Find where the given text appears and provide that cell's center as (X, Y) coordinate. 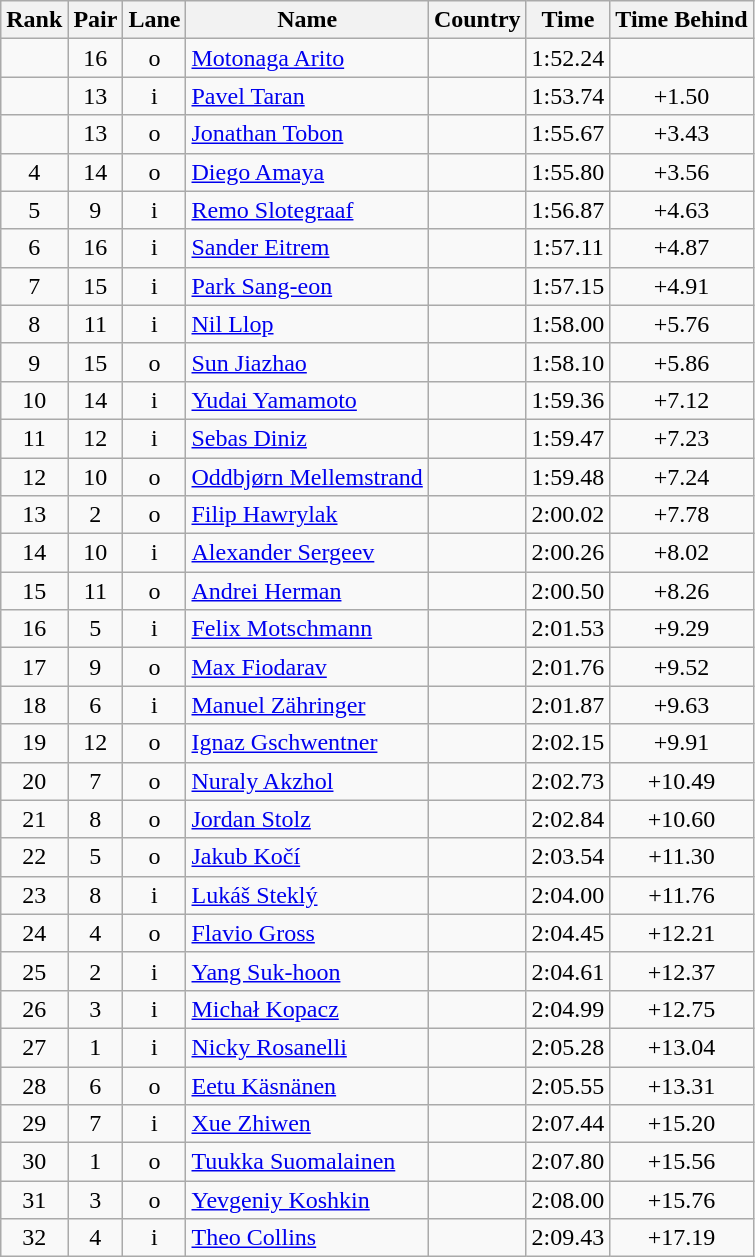
Eetu Käsnänen (307, 1085)
1:59.48 (568, 477)
+9.63 (682, 705)
2:04.00 (568, 895)
Pair (96, 20)
Felix Motschmann (307, 629)
+1.50 (682, 96)
+15.20 (682, 1124)
Sebas Diniz (307, 438)
Country (477, 20)
+8.26 (682, 591)
Nicky Rosanelli (307, 1047)
+11.30 (682, 857)
Jonathan Tobon (307, 134)
Time Behind (682, 20)
+5.76 (682, 324)
Yang Suk-hoon (307, 971)
+7.12 (682, 400)
1:55.67 (568, 134)
2:07.44 (568, 1124)
Motonaga Arito (307, 58)
Michał Kopacz (307, 1009)
Remo Slotegraaf (307, 210)
30 (34, 1162)
+11.76 (682, 895)
22 (34, 857)
1:55.80 (568, 172)
+13.31 (682, 1085)
28 (34, 1085)
1:52.24 (568, 58)
+7.24 (682, 477)
Max Fiodarav (307, 667)
1:57.15 (568, 286)
2:01.76 (568, 667)
+13.04 (682, 1047)
Alexander Sergeev (307, 553)
Xue Zhiwen (307, 1124)
2:09.43 (568, 1238)
2:00.02 (568, 515)
Tuukka Suomalainen (307, 1162)
+12.75 (682, 1009)
2:04.45 (568, 933)
2:01.87 (568, 705)
17 (34, 667)
2:00.50 (568, 591)
+12.37 (682, 971)
+10.60 (682, 819)
18 (34, 705)
2:05.28 (568, 1047)
2:08.00 (568, 1200)
Time (568, 20)
Nuraly Akzhol (307, 781)
Name (307, 20)
21 (34, 819)
2:04.99 (568, 1009)
Lukáš Steklý (307, 895)
19 (34, 743)
Ignaz Gschwentner (307, 743)
Pavel Taran (307, 96)
25 (34, 971)
Manuel Zähringer (307, 705)
23 (34, 895)
+9.91 (682, 743)
Theo Collins (307, 1238)
1:56.87 (568, 210)
+3.56 (682, 172)
+4.87 (682, 248)
2:00.26 (568, 553)
+12.21 (682, 933)
+10.49 (682, 781)
+15.56 (682, 1162)
26 (34, 1009)
+9.29 (682, 629)
Rank (34, 20)
Lane (154, 20)
+15.76 (682, 1200)
29 (34, 1124)
1:58.10 (568, 362)
Oddbjørn Mellemstrand (307, 477)
+8.02 (682, 553)
+9.52 (682, 667)
2:02.73 (568, 781)
24 (34, 933)
+5.86 (682, 362)
2:03.54 (568, 857)
Andrei Herman (307, 591)
2:04.61 (568, 971)
Yudai Yamamoto (307, 400)
1:59.47 (568, 438)
Jakub Kočí (307, 857)
Flavio Gross (307, 933)
Filip Hawrylak (307, 515)
2:01.53 (568, 629)
2:05.55 (568, 1085)
1:53.74 (568, 96)
Jordan Stolz (307, 819)
2:02.84 (568, 819)
Sander Eitrem (307, 248)
Park Sang-eon (307, 286)
+7.78 (682, 515)
32 (34, 1238)
2:02.15 (568, 743)
27 (34, 1047)
+3.43 (682, 134)
31 (34, 1200)
20 (34, 781)
1:58.00 (568, 324)
Diego Amaya (307, 172)
+7.23 (682, 438)
+4.63 (682, 210)
+4.91 (682, 286)
Nil Llop (307, 324)
1:59.36 (568, 400)
Yevgeniy Koshkin (307, 1200)
Sun Jiazhao (307, 362)
+17.19 (682, 1238)
2:07.80 (568, 1162)
1:57.11 (568, 248)
